Provide the [x, y] coordinate of the cell's center where the given text is located.  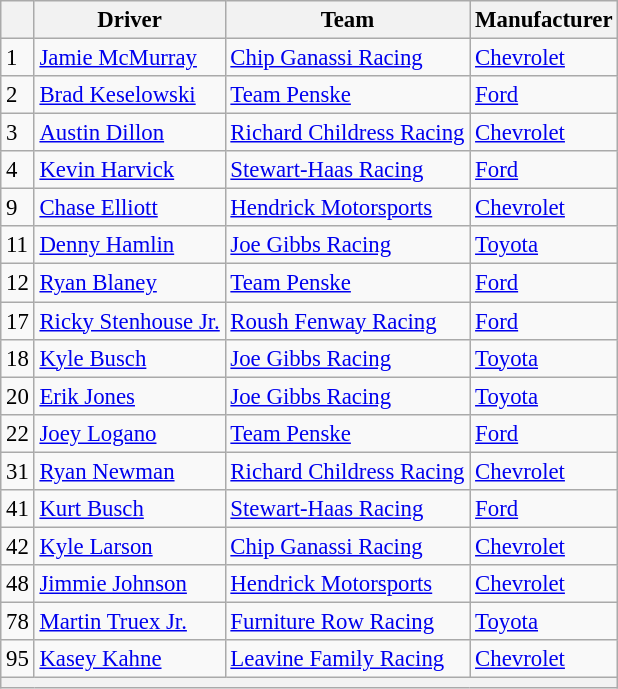
Austin Dillon [130, 133]
Driver [130, 20]
Denny Hamlin [130, 245]
Chase Elliott [130, 208]
Furniture Row Racing [348, 621]
42 [18, 546]
31 [18, 471]
3 [18, 133]
95 [18, 659]
4 [18, 170]
Erik Jones [130, 396]
78 [18, 621]
Jimmie Johnson [130, 584]
Kevin Harvick [130, 170]
22 [18, 433]
Team [348, 20]
Manufacturer [544, 20]
Kurt Busch [130, 509]
41 [18, 509]
Martin Truex Jr. [130, 621]
1 [18, 58]
Ryan Newman [130, 471]
Kasey Kahne [130, 659]
18 [18, 358]
Roush Fenway Racing [348, 321]
2 [18, 95]
Ryan Blaney [130, 283]
17 [18, 321]
11 [18, 245]
Kyle Busch [130, 358]
9 [18, 208]
Leavine Family Racing [348, 659]
12 [18, 283]
Jamie McMurray [130, 58]
Joey Logano [130, 433]
48 [18, 584]
Brad Keselowski [130, 95]
Kyle Larson [130, 546]
20 [18, 396]
Ricky Stenhouse Jr. [130, 321]
